Identify which cell holds the provided text, then report its (x, y) central coordinate. 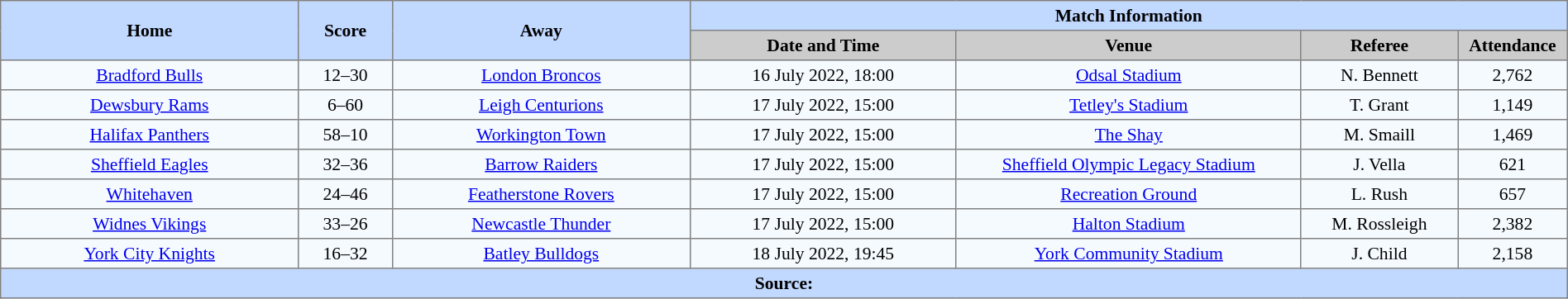
Match Information (1128, 16)
16–32 (346, 254)
Source: (784, 283)
Sheffield Olympic Legacy Stadium (1128, 164)
24–46 (346, 194)
2,158 (1513, 254)
Venue (1128, 45)
657 (1513, 194)
Halton Stadium (1128, 224)
Widnes Vikings (150, 224)
Home (150, 31)
Newcastle Thunder (541, 224)
1,149 (1513, 105)
The Shay (1128, 135)
N. Bennett (1379, 75)
Referee (1379, 45)
Away (541, 31)
58–10 (346, 135)
33–26 (346, 224)
Featherstone Rovers (541, 194)
6–60 (346, 105)
Dewsbury Rams (150, 105)
621 (1513, 164)
Attendance (1513, 45)
32–36 (346, 164)
L. Rush (1379, 194)
Whitehaven (150, 194)
M. Smaill (1379, 135)
1,469 (1513, 135)
York Community Stadium (1128, 254)
16 July 2022, 18:00 (823, 75)
Date and Time (823, 45)
Tetley's Stadium (1128, 105)
Recreation Ground (1128, 194)
2,382 (1513, 224)
18 July 2022, 19:45 (823, 254)
J. Vella (1379, 164)
Score (346, 31)
J. Child (1379, 254)
Batley Bulldogs (541, 254)
Halifax Panthers (150, 135)
Workington Town (541, 135)
York City Knights (150, 254)
Barrow Raiders (541, 164)
12–30 (346, 75)
M. Rossleigh (1379, 224)
T. Grant (1379, 105)
2,762 (1513, 75)
Leigh Centurions (541, 105)
Bradford Bulls (150, 75)
Odsal Stadium (1128, 75)
London Broncos (541, 75)
Sheffield Eagles (150, 164)
